Determine the [X, Y] coordinate at the center of the cell enclosing the given text.  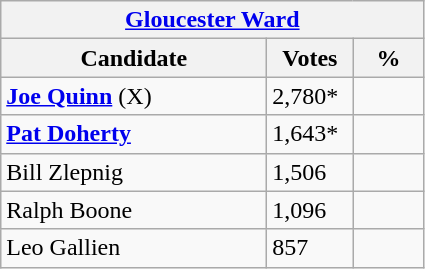
Votes [310, 58]
Joe Quinn (X) [134, 96]
Leo Gallien [134, 248]
Ralph Boone [134, 210]
857 [310, 248]
2,780* [310, 96]
Candidate [134, 58]
1,643* [310, 134]
Bill Zlepnig [134, 172]
1,506 [310, 172]
1,096 [310, 210]
% [388, 58]
Gloucester Ward [212, 20]
Pat Doherty [134, 134]
